Identify which cell holds the provided text, then report its (X, Y) central coordinate. 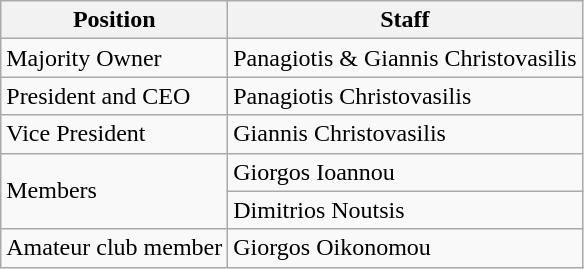
Majority Owner (114, 58)
Giannis Christovasilis (405, 134)
Dimitrios Noutsis (405, 210)
Panagiotis & Giannis Christovasilis (405, 58)
Staff (405, 20)
Giorgos Oikonomou (405, 248)
Vice President (114, 134)
Panagiotis Christovasilis (405, 96)
Amateur club member (114, 248)
Members (114, 191)
Position (114, 20)
President and CEO (114, 96)
Giorgos Ioannou (405, 172)
